Determine the [x, y] coordinate at the center of the cell enclosing the given text.  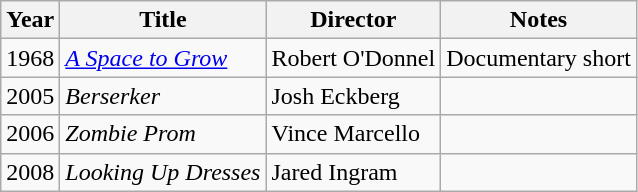
Director [354, 20]
Vince Marcello [354, 134]
Jared Ingram [354, 172]
2008 [30, 172]
Robert O'Donnel [354, 58]
Zombie Prom [163, 134]
2006 [30, 134]
Title [163, 20]
1968 [30, 58]
Berserker [163, 96]
Year [30, 20]
A Space to Grow [163, 58]
2005 [30, 96]
Notes [539, 20]
Looking Up Dresses [163, 172]
Josh Eckberg [354, 96]
Documentary short [539, 58]
